Find where the given text appears and provide that cell's center as [x, y] coordinate. 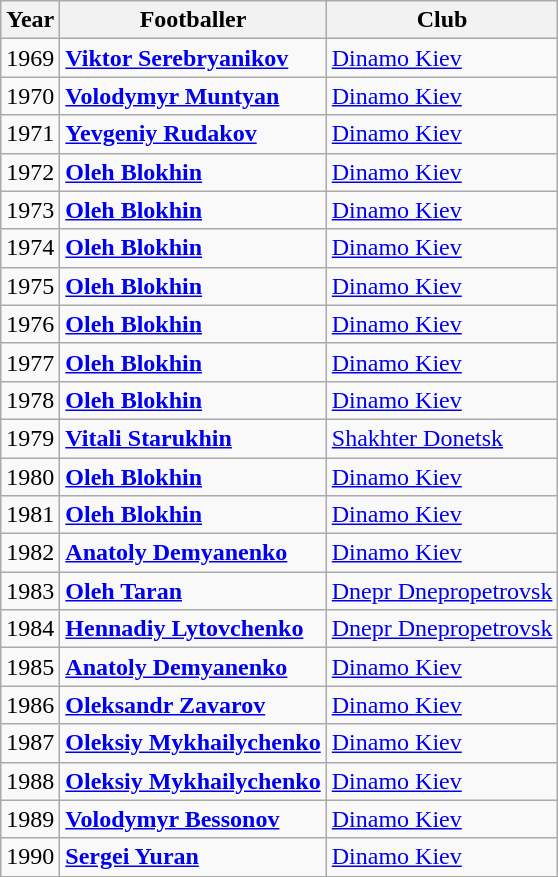
1989 [30, 819]
Hennadiy Lytovchenko [193, 629]
Sergei Yuran [193, 857]
1973 [30, 210]
Vitali Starukhin [193, 438]
Volodymyr Bessonov [193, 819]
1987 [30, 743]
Oleh Taran [193, 591]
1974 [30, 248]
1976 [30, 324]
1977 [30, 362]
1975 [30, 286]
1988 [30, 781]
1979 [30, 438]
Oleksandr Zavarov [193, 705]
1980 [30, 477]
Year [30, 20]
1981 [30, 515]
Shakhter Donetsk [442, 438]
Club [442, 20]
1971 [30, 134]
1990 [30, 857]
1986 [30, 705]
1985 [30, 667]
Viktor Serebryanikov [193, 58]
Footballer [193, 20]
1970 [30, 96]
1969 [30, 58]
Volodymyr Muntyan [193, 96]
1978 [30, 400]
1984 [30, 629]
Yevgeniy Rudakov [193, 134]
1982 [30, 553]
1983 [30, 591]
1972 [30, 172]
